From the cell containing the given text, extract its center point as [x, y] coordinate. 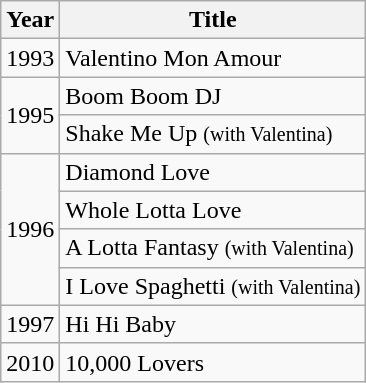
Title [213, 20]
Whole Lotta Love [213, 210]
1996 [30, 229]
Year [30, 20]
10,000 Lovers [213, 362]
A Lotta Fantasy (with Valentina) [213, 248]
Valentino Mon Amour [213, 58]
Diamond Love [213, 172]
1995 [30, 115]
1993 [30, 58]
Boom Boom DJ [213, 96]
Shake Me Up (with Valentina) [213, 134]
Hi Hi Baby [213, 324]
2010 [30, 362]
1997 [30, 324]
I Love Spaghetti (with Valentina) [213, 286]
